From the cell containing the given text, extract its center point as [X, Y] coordinate. 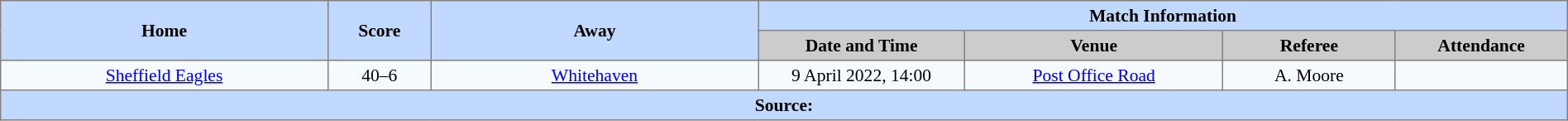
Venue [1094, 46]
9 April 2022, 14:00 [862, 75]
Score [379, 31]
Date and Time [862, 46]
Source: [784, 105]
Home [165, 31]
40–6 [379, 75]
A. Moore [1309, 75]
Match Information [1163, 16]
Referee [1309, 46]
Attendance [1481, 46]
Away [595, 31]
Whitehaven [595, 75]
Sheffield Eagles [165, 75]
Post Office Road [1094, 75]
